Pinpoint the cell where the given text exists, returning its (x, y) midpoint coordinate. 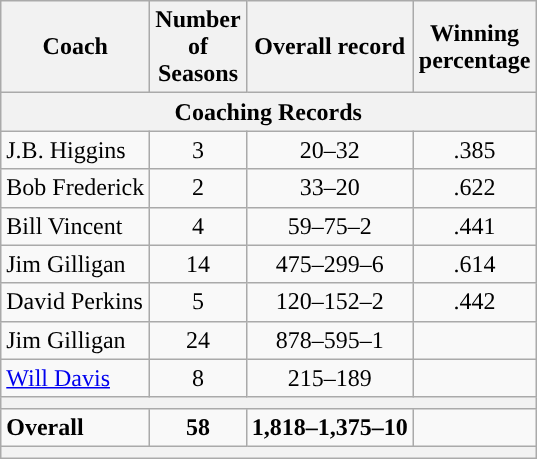
5 (198, 302)
3 (198, 150)
Overall record (330, 47)
4 (198, 226)
.622 (474, 188)
20–32 (330, 150)
J.B. Higgins (76, 150)
14 (198, 264)
8 (198, 378)
215–189 (330, 378)
Winning percentage (474, 47)
Overall (76, 427)
Coach (76, 47)
Will Davis (76, 378)
58 (198, 427)
David Perkins (76, 302)
475–299–6 (330, 264)
878–595–1 (330, 340)
24 (198, 340)
Numberof Seasons (198, 47)
2 (198, 188)
.614 (474, 264)
120–152–2 (330, 302)
.442 (474, 302)
.441 (474, 226)
.385 (474, 150)
Bill Vincent (76, 226)
1,818–1,375–10 (330, 427)
Coaching Records (268, 112)
Bob Frederick (76, 188)
59–75–2 (330, 226)
33–20 (330, 188)
